Search for the cell housing the specified text and yield its (x, y) center coordinate. 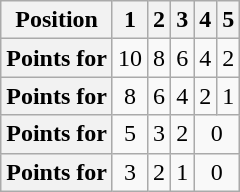
Position (57, 20)
10 (130, 58)
